Extract the (x, y) coordinate from the center of the cell holding the provided text.  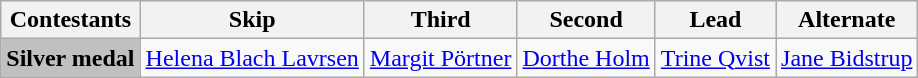
Helena Blach Lavrsen (252, 58)
Third (440, 20)
Contestants (70, 20)
Lead (715, 20)
Second (586, 20)
Alternate (847, 20)
Jane Bidstrup (847, 58)
Dorthe Holm (586, 58)
Skip (252, 20)
Margit Pörtner (440, 58)
Trine Qvist (715, 58)
Silver medal (70, 58)
